Determine the (X, Y) coordinate at the center of the cell enclosing the given text.  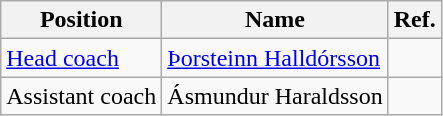
Name (275, 20)
Þorsteinn Halldórsson (275, 58)
Position (82, 20)
Assistant coach (82, 96)
Ásmundur Haraldsson (275, 96)
Ref. (414, 20)
Head coach (82, 58)
